Identify which cell holds the provided text, then report its (X, Y) central coordinate. 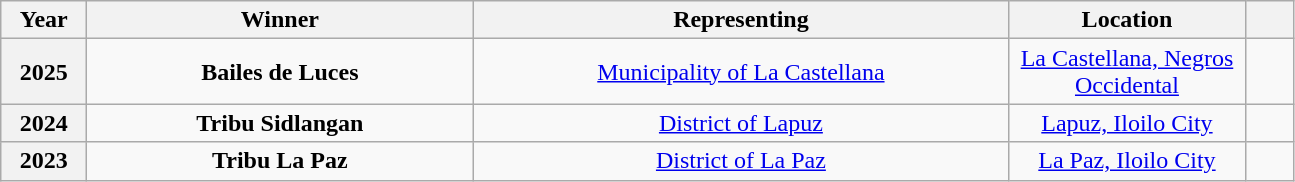
District of Lapuz (741, 123)
La Castellana, Negros Occidental (1127, 72)
Tribu La Paz (280, 161)
2024 (44, 123)
Lapuz, Iloilo City (1127, 123)
La Paz, Iloilo City (1127, 161)
2023 (44, 161)
Location (1127, 20)
District of La Paz (741, 161)
Representing (741, 20)
Municipality of La Castellana (741, 72)
Winner (280, 20)
Bailes de Luces (280, 72)
2025 (44, 72)
Tribu Sidlangan (280, 123)
Year (44, 20)
